From the cell containing the given text, extract its center point as (x, y) coordinate. 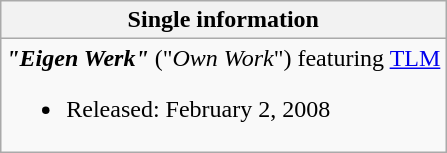
Single information (224, 20)
"Eigen Werk" ("Own Work") featuring TLMReleased: February 2, 2008 (224, 96)
